Output the [x, y] coordinate of the center of the cell containing the given text.  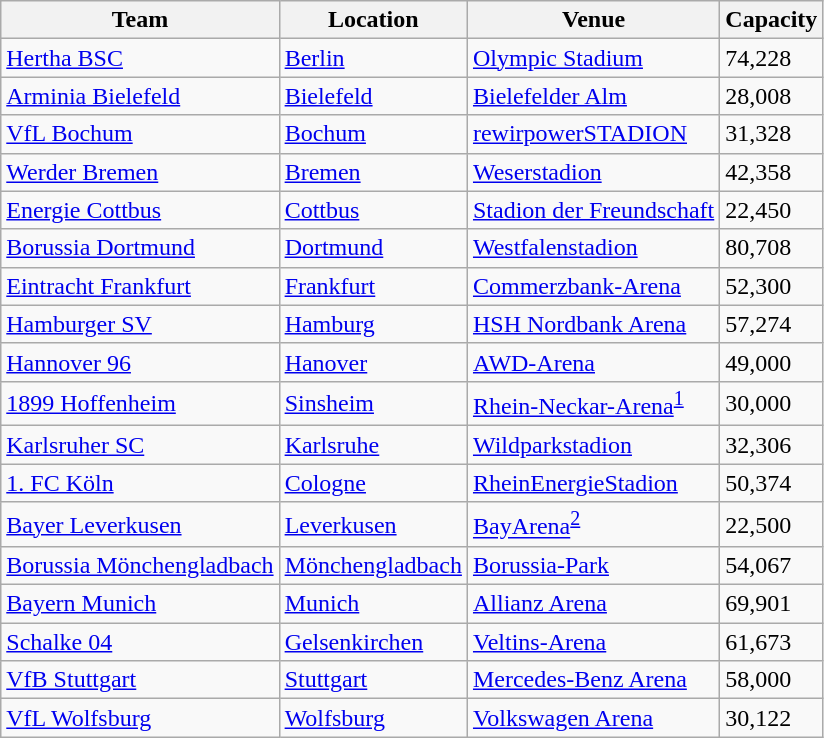
28,008 [772, 96]
Veltins-Arena [593, 642]
32,306 [772, 445]
Venue [593, 20]
Bochum [373, 134]
Gelsenkirchen [373, 642]
Karlsruhe [373, 445]
BayArena2 [593, 524]
Allianz Arena [593, 604]
22,500 [772, 524]
Volkswagen Arena [593, 718]
Weserstadion [593, 172]
31,328 [772, 134]
Werder Bremen [140, 172]
Stadion der Freundschaft [593, 210]
1. FC Köln [140, 483]
Hamburger SV [140, 324]
Location [373, 20]
Frankfurt [373, 286]
Bayer Leverkusen [140, 524]
Rhein-Neckar-Arena1 [593, 404]
HSH Nordbank Arena [593, 324]
Energie Cottbus [140, 210]
30,000 [772, 404]
Bielefeld [373, 96]
Mercedes-Benz Arena [593, 680]
Hanover [373, 362]
Cottbus [373, 210]
22,450 [772, 210]
AWD-Arena [593, 362]
61,673 [772, 642]
Eintracht Frankfurt [140, 286]
VfB Stuttgart [140, 680]
Hannover 96 [140, 362]
VfL Bochum [140, 134]
Bremen [373, 172]
Team [140, 20]
Hamburg [373, 324]
Borussia-Park [593, 566]
Commerzbank-Arena [593, 286]
Arminia Bielefeld [140, 96]
Westfalenstadion [593, 248]
Karlsruher SC [140, 445]
Bayern Munich [140, 604]
57,274 [772, 324]
Sinsheim [373, 404]
Borussia Mönchengladbach [140, 566]
Leverkusen [373, 524]
58,000 [772, 680]
69,901 [772, 604]
80,708 [772, 248]
50,374 [772, 483]
52,300 [772, 286]
Wolfsburg [373, 718]
Mönchengladbach [373, 566]
VfL Wolfsburg [140, 718]
74,228 [772, 58]
30,122 [772, 718]
Capacity [772, 20]
54,067 [772, 566]
49,000 [772, 362]
Hertha BSC [140, 58]
Cologne [373, 483]
Munich [373, 604]
Schalke 04 [140, 642]
Stuttgart [373, 680]
42,358 [772, 172]
RheinEnergieStadion [593, 483]
Dortmund [373, 248]
Borussia Dortmund [140, 248]
Olympic Stadium [593, 58]
Wildparkstadion [593, 445]
Berlin [373, 58]
rewirpowerSTADION [593, 134]
1899 Hoffenheim [140, 404]
Bielefelder Alm [593, 96]
